Return (X, Y) of the center of cell containing provided text 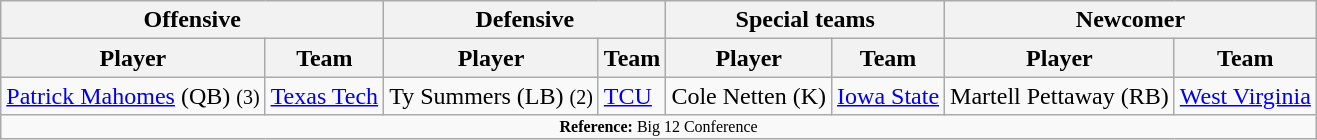
Offensive (192, 20)
TCU (632, 96)
West Virginia (1245, 96)
Ty Summers (LB) (2) (492, 96)
Newcomer (1131, 20)
Defensive (525, 20)
Iowa State (888, 96)
Texas Tech (324, 96)
Reference: Big 12 Conference (659, 127)
Patrick Mahomes (QB) (3) (133, 96)
Martell Pettaway (RB) (1060, 96)
Special teams (806, 20)
Cole Netten (K) (749, 96)
